For the text-containing cell, return its midpoint in [X, Y] coordinate format. 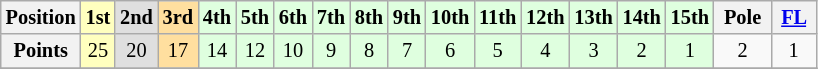
8th [369, 17]
11th [498, 17]
4th [217, 17]
17 [178, 51]
15th [690, 17]
Position [41, 17]
14th [642, 17]
12 [255, 51]
2nd [136, 17]
6th [293, 17]
10th [450, 17]
25 [98, 51]
1st [98, 17]
3 [593, 51]
7 [407, 51]
20 [136, 51]
13th [593, 17]
14 [217, 51]
Pole [742, 17]
5 [498, 51]
FL [794, 17]
3rd [178, 17]
9th [407, 17]
5th [255, 17]
4 [545, 51]
6 [450, 51]
10 [293, 51]
12th [545, 17]
Points [41, 51]
9 [331, 51]
8 [369, 51]
7th [331, 17]
